Provide the [X, Y] coordinate of the cell's center where the given text is located.  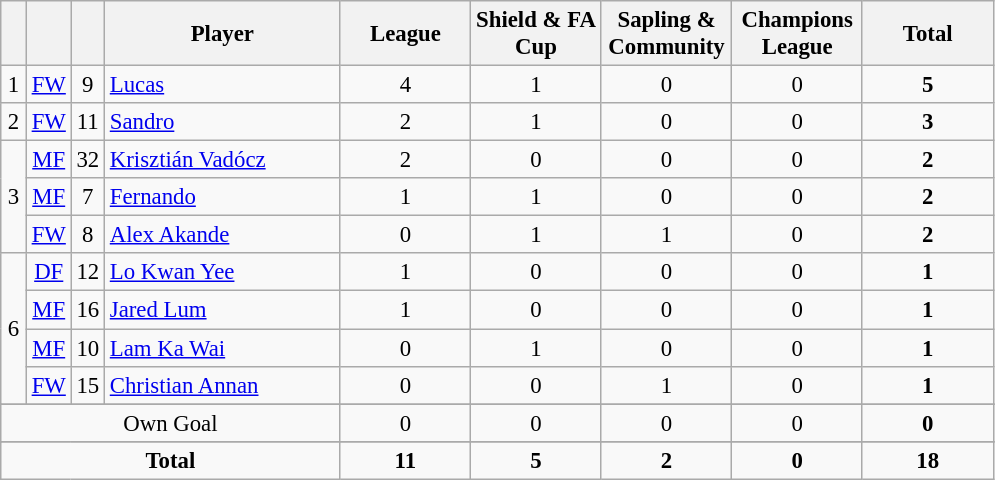
Player [222, 34]
Shield & FA Cup [536, 34]
Fernando [222, 197]
7 [88, 197]
10 [88, 348]
9 [88, 85]
18 [928, 460]
Alex Akande [222, 235]
League [406, 34]
DF [48, 273]
Lo Kwan Yee [222, 273]
16 [88, 310]
15 [88, 385]
Christian Annan [222, 385]
12 [88, 273]
Own Goal [170, 423]
Sapling & Community [666, 34]
Sandro [222, 122]
32 [88, 160]
Krisztián Vadócz [222, 160]
8 [88, 235]
Lucas [222, 85]
Champions League [798, 34]
Lam Ka Wai [222, 348]
4 [406, 85]
Jared Lum [222, 310]
6 [14, 329]
